Extract the (X, Y) coordinate from the center of the cell holding the provided text.  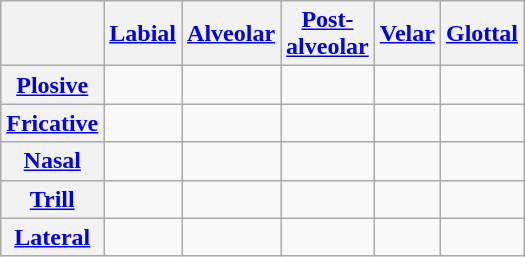
Nasal (52, 161)
Post-alveolar (328, 34)
Glottal (482, 34)
Trill (52, 199)
Fricative (52, 123)
Labial (143, 34)
Lateral (52, 237)
Alveolar (232, 34)
Velar (407, 34)
Plosive (52, 85)
